Provide the (x, y) coordinate of the cell's center where the given text is located.  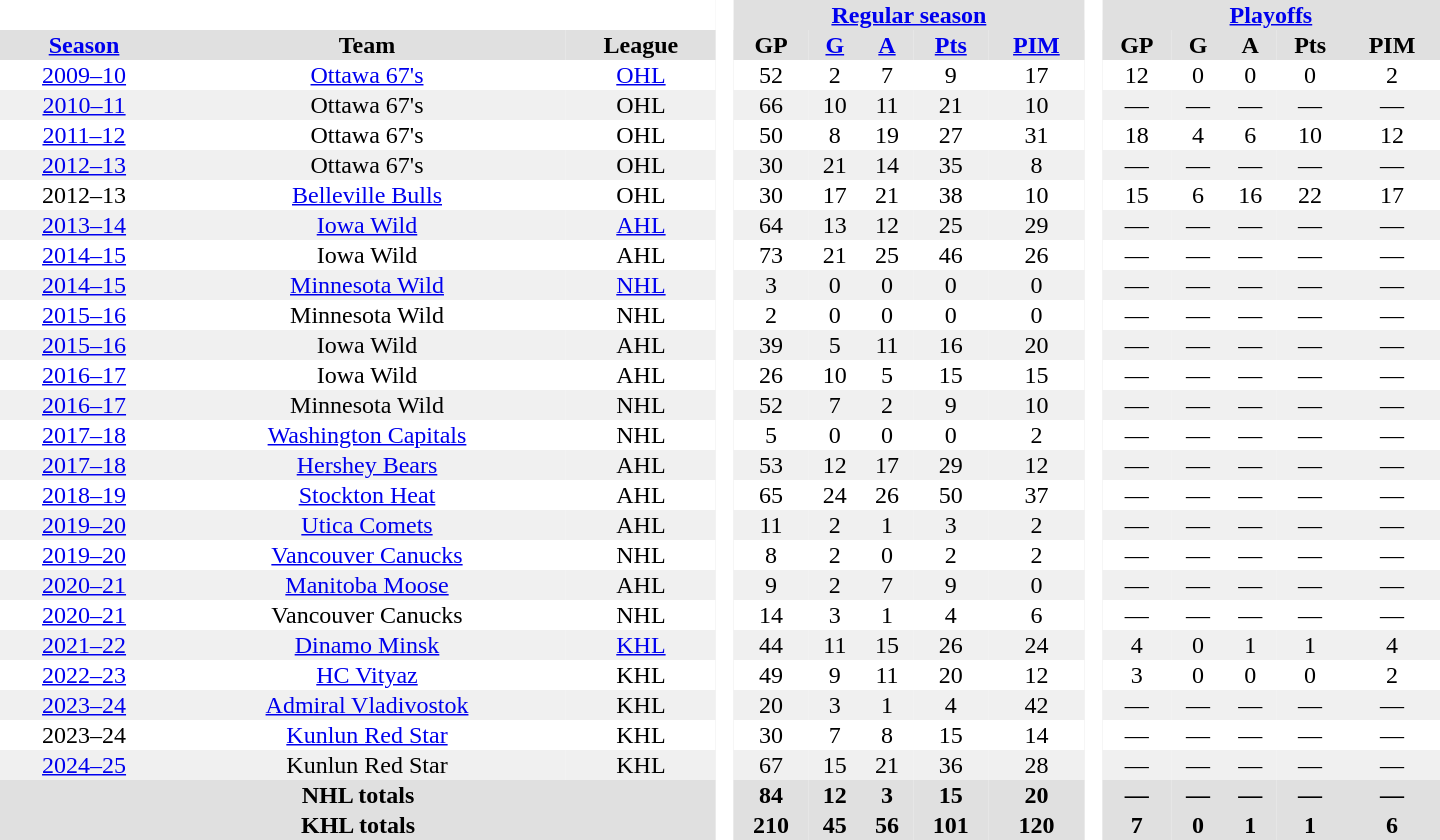
2009–10 (84, 75)
42 (1036, 705)
45 (835, 825)
53 (770, 465)
Manitoba Moose (367, 585)
36 (950, 765)
Utica Comets (367, 525)
37 (1036, 495)
19 (887, 135)
Team (367, 45)
22 (1310, 195)
NHL totals (358, 795)
35 (950, 165)
64 (770, 225)
2022–23 (84, 675)
84 (770, 795)
Belleville Bulls (367, 195)
210 (770, 825)
101 (950, 825)
18 (1137, 135)
38 (950, 195)
31 (1036, 135)
Washington Capitals (367, 435)
Admiral Vladivostok (367, 705)
49 (770, 675)
46 (950, 255)
73 (770, 255)
2010–11 (84, 105)
66 (770, 105)
2018–19 (84, 495)
Playoffs (1271, 15)
27 (950, 135)
Dinamo Minsk (367, 645)
League (641, 45)
Season (84, 45)
120 (1036, 825)
2013–14 (84, 225)
Stockton Heat (367, 495)
HC Vityaz (367, 675)
28 (1036, 765)
KHL totals (358, 825)
13 (835, 225)
67 (770, 765)
44 (770, 645)
Regular season (908, 15)
2011–12 (84, 135)
2024–25 (84, 765)
39 (770, 345)
56 (887, 825)
2021–22 (84, 645)
65 (770, 495)
Hershey Bears (367, 465)
